Output the (X, Y) coordinate of the center of the cell containing the given text.  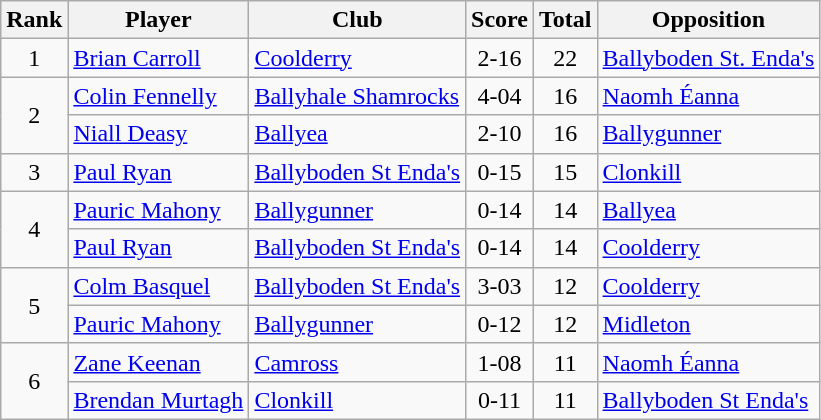
2 (34, 115)
15 (566, 172)
2-16 (500, 58)
Rank (34, 20)
Brian Carroll (158, 58)
Player (158, 20)
Ballyboden St. Enda's (708, 58)
Ballyhale Shamrocks (358, 96)
5 (34, 305)
Opposition (708, 20)
3-03 (500, 286)
Brendan Murtagh (158, 400)
2-10 (500, 134)
Camross (358, 362)
1 (34, 58)
Club (358, 20)
0-15 (500, 172)
0-11 (500, 400)
0-12 (500, 324)
3 (34, 172)
6 (34, 381)
22 (566, 58)
1-08 (500, 362)
Colin Fennelly (158, 96)
Zane Keenan (158, 362)
4-04 (500, 96)
Niall Deasy (158, 134)
Total (566, 20)
Colm Basquel (158, 286)
4 (34, 229)
Score (500, 20)
Midleton (708, 324)
